Extract the (x, y) coordinate from the center of the cell holding the provided text.  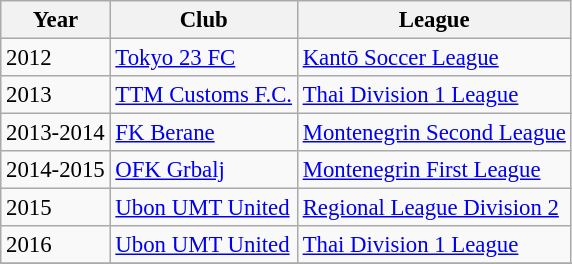
Montenegrin First League (434, 170)
2014-2015 (56, 170)
2013-2014 (56, 133)
OFK Grbalj (204, 170)
Club (204, 20)
Kantō Soccer League (434, 58)
2015 (56, 208)
Regional League Division 2 (434, 208)
Montenegrin Second League (434, 133)
TTM Customs F.C. (204, 95)
2016 (56, 245)
League (434, 20)
Year (56, 20)
Tokyo 23 FC (204, 58)
2012 (56, 58)
FK Berane (204, 133)
2013 (56, 95)
